Return the (X, Y) coordinate for the center point of the cell that contains the specified text.  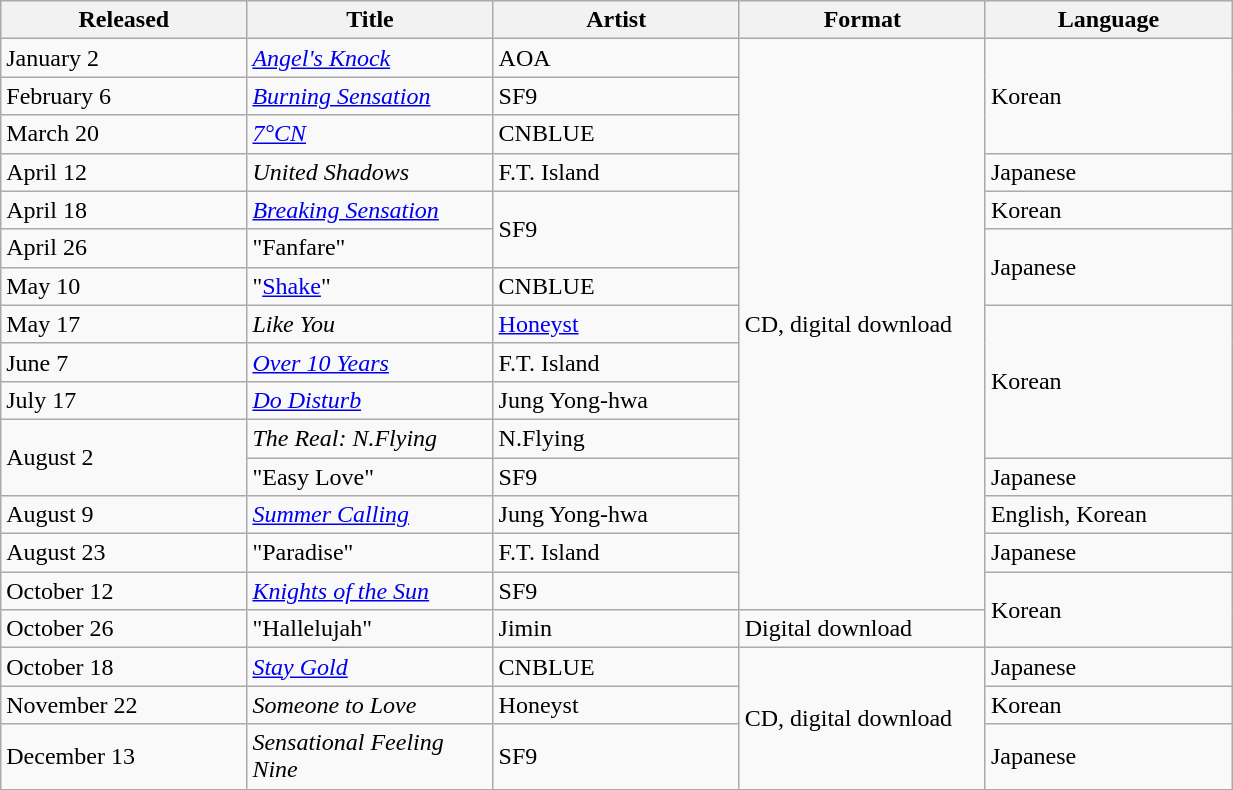
July 17 (124, 400)
Over 10 Years (370, 362)
"Shake" (370, 286)
Digital download (862, 629)
Format (862, 20)
Burning Sensation (370, 96)
October 12 (124, 591)
October 26 (124, 629)
March 20 (124, 134)
April 12 (124, 172)
February 6 (124, 96)
Artist (616, 20)
Like You (370, 324)
May 10 (124, 286)
"Paradise" (370, 553)
7°CN (370, 134)
May 17 (124, 324)
April 26 (124, 248)
Someone to Love (370, 705)
Stay Gold (370, 667)
Released (124, 20)
Breaking Sensation (370, 210)
November 22 (124, 705)
Angel's Knock (370, 58)
August 23 (124, 553)
August 2 (124, 457)
August 9 (124, 515)
Title (370, 20)
Knights of the Sun (370, 591)
Language (1108, 20)
Do Disturb (370, 400)
"Fanfare" (370, 248)
Jimin (616, 629)
Sensational Feeling Nine (370, 756)
AOA (616, 58)
Summer Calling (370, 515)
October 18 (124, 667)
N.Flying (616, 438)
English, Korean (1108, 515)
December 13 (124, 756)
United Shadows (370, 172)
June 7 (124, 362)
April 18 (124, 210)
"Easy Love" (370, 477)
"Hallelujah" (370, 629)
January 2 (124, 58)
The Real: N.Flying (370, 438)
